Identify which cell holds the provided text, then report its (x, y) central coordinate. 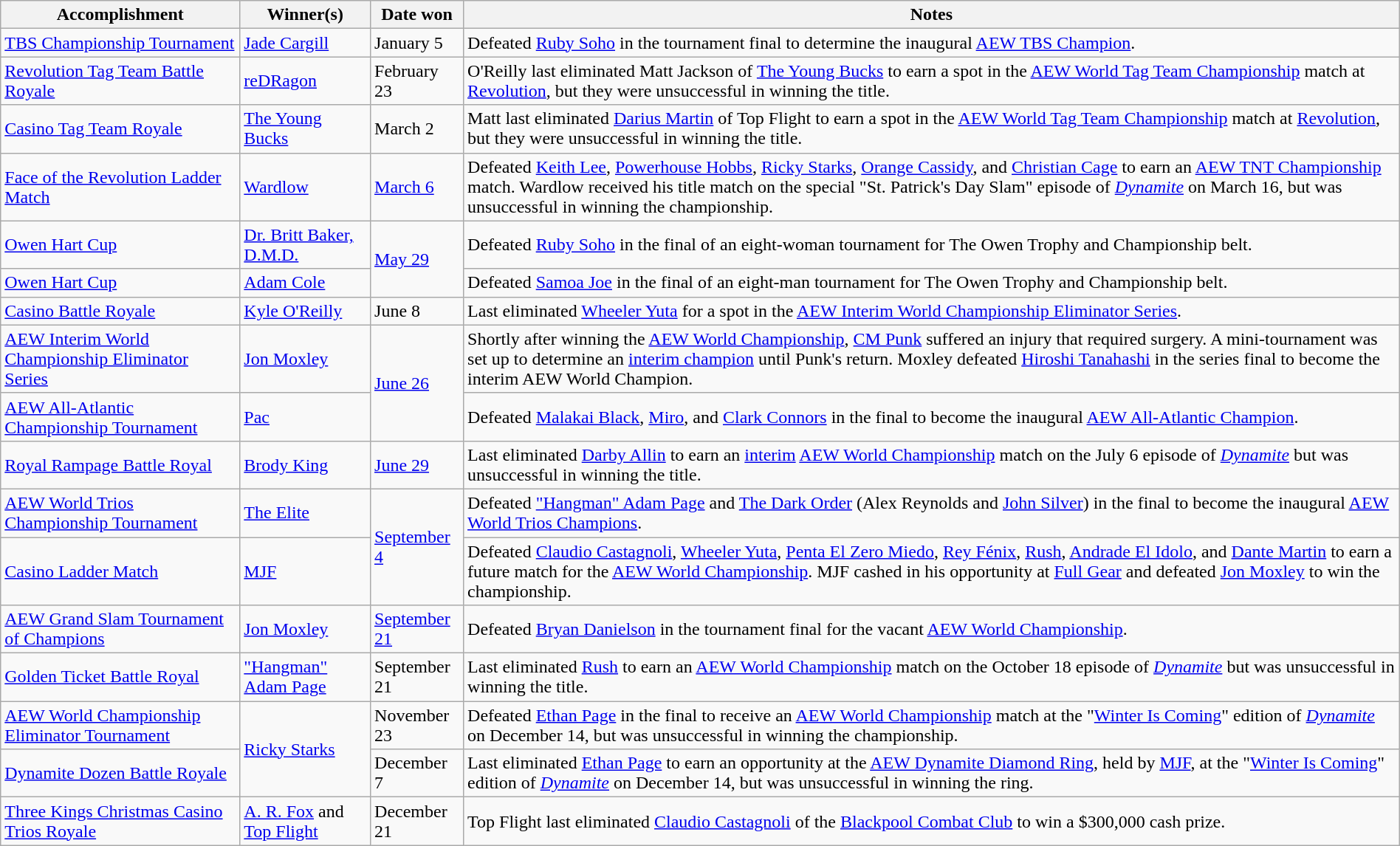
Accomplishment (120, 15)
June 29 (417, 465)
Kyle O'Reilly (306, 311)
May 29 (417, 258)
Golden Ticket Battle Royal (120, 678)
reDRagon (306, 81)
September 4 (417, 546)
Revolution Tag Team Battle Royale (120, 81)
Defeated Ruby Soho in the tournament final to determine the inaugural AEW TBS Champion. (932, 43)
Royal Rampage Battle Royal (120, 465)
Top Flight last eliminated Claudio Castagnoli of the Blackpool Combat Club to win a $300,000 cash prize. (932, 821)
June 26 (417, 382)
AEW Interim World Championship Eliminator Series (120, 359)
Casino Battle Royale (120, 311)
December 7 (417, 774)
January 5 (417, 43)
December 21 (417, 821)
Casino Ladder Match (120, 571)
Jade Cargill (306, 43)
Defeated "Hangman" Adam Page and The Dark Order (Alex Reynolds and John Silver) in the final to become the inaugural AEW World Trios Champions. (932, 512)
Winner(s) (306, 15)
February 23 (417, 81)
March 2 (417, 128)
Dr. Britt Baker, D.M.D. (306, 245)
Brody King (306, 465)
Defeated Samoa Joe in the final of an eight-man tournament for The Owen Trophy and Championship belt. (932, 283)
Last eliminated Rush to earn an AEW World Championship match on the October 18 episode of Dynamite but was unsuccessful in winning the title. (932, 678)
Dynamite Dozen Battle Royale (120, 774)
Defeated Ruby Soho in the final of an eight-woman tournament for The Owen Trophy and Championship belt. (932, 245)
Defeated Malakai Black, Miro, and Clark Connors in the final to become the inaugural AEW All-Atlantic Champion. (932, 416)
The Elite (306, 512)
MJF (306, 571)
AEW World Trios Championship Tournament (120, 512)
AEW World Championship Eliminator Tournament (120, 725)
TBS Championship Tournament (120, 43)
A. R. Fox and Top Flight (306, 821)
AEW Grand Slam Tournament of Champions (120, 629)
Face of the Revolution Ladder Match (120, 187)
June 8 (417, 311)
March 6 (417, 187)
Date won (417, 15)
November 23 (417, 725)
Three Kings Christmas Casino Trios Royale (120, 821)
Wardlow (306, 187)
The Young Bucks (306, 128)
AEW All-Atlantic Championship Tournament (120, 416)
Ricky Starks (306, 749)
Adam Cole (306, 283)
Pac (306, 416)
Casino Tag Team Royale (120, 128)
Notes (932, 15)
"Hangman" Adam Page (306, 678)
Last eliminated Wheeler Yuta for a spot in the AEW Interim World Championship Eliminator Series. (932, 311)
Defeated Bryan Danielson in the tournament final for the vacant AEW World Championship. (932, 629)
